Pinpoint the cell where the given text exists, returning its (x, y) midpoint coordinate. 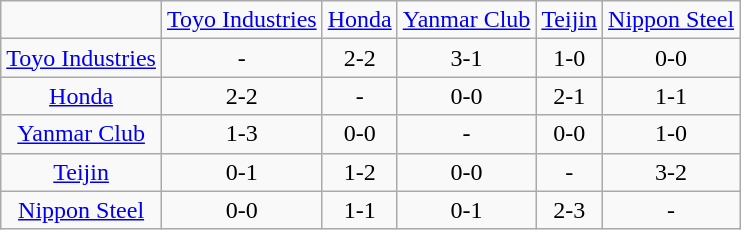
1-2 (360, 172)
1-3 (242, 134)
3-2 (672, 172)
2-3 (570, 210)
3-1 (466, 58)
2-1 (570, 96)
